For the text-containing cell, return its midpoint in [X, Y] coordinate format. 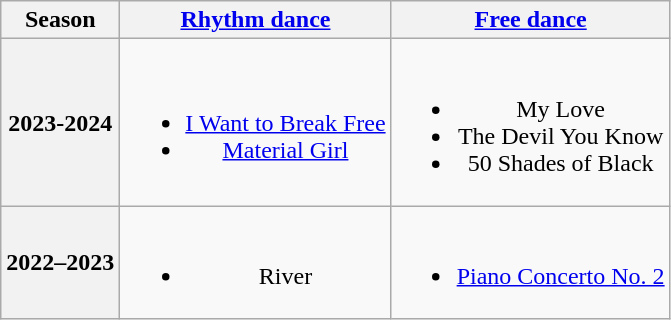
Season [60, 20]
I Want to Break Free Material Girl [256, 122]
Free dance [530, 20]
Piano Concerto No. 2 [530, 262]
Rhythm dance [256, 20]
2023-2024 [60, 122]
River [256, 262]
My LoveThe Devil You Know50 Shades of Black [530, 122]
2022–2023 [60, 262]
